Capture the cell that displays the provided text and extract its (x, y) central coordinate. 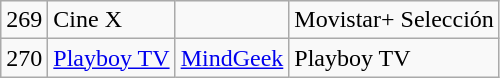
269 (24, 20)
MindGeek (232, 58)
270 (24, 58)
Cine X (112, 20)
Movistar+ Selección (394, 20)
